Output the [X, Y] coordinate of the center of the cell containing the given text.  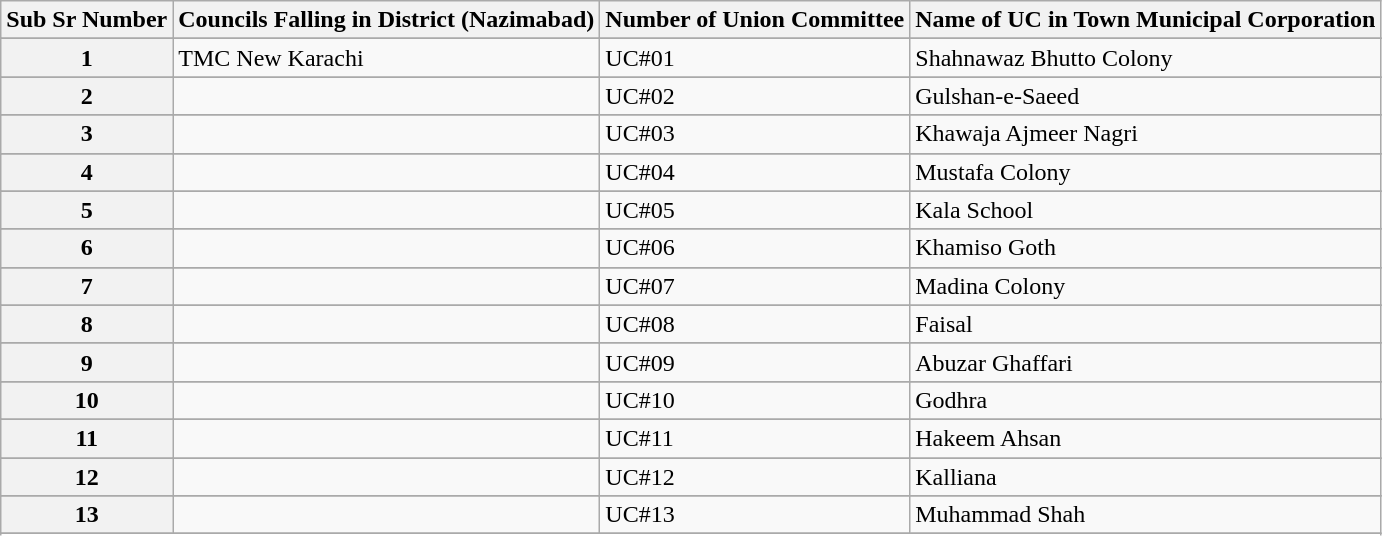
Kalliana [1146, 477]
UC#02 [755, 96]
Hakeem Ahsan [1146, 438]
UC#01 [755, 58]
UC#07 [755, 286]
Muhammad Shah [1146, 515]
Gulshan-e-Saeed [1146, 96]
UC#12 [755, 477]
11 [87, 438]
Khamiso Goth [1146, 248]
6 [87, 248]
UC#05 [755, 210]
Sub Sr Number [87, 20]
9 [87, 362]
Shahnawaz Bhutto Colony [1146, 58]
Godhra [1146, 400]
1 [87, 58]
UC#13 [755, 515]
2 [87, 96]
UC#09 [755, 362]
Kala School [1146, 210]
4 [87, 172]
Abuzar Ghaffari [1146, 362]
3 [87, 134]
13 [87, 515]
Number of Union Committee [755, 20]
10 [87, 400]
UC#03 [755, 134]
UC#06 [755, 248]
5 [87, 210]
Madina Colony [1146, 286]
12 [87, 477]
TMC New Karachi [386, 58]
UC#08 [755, 324]
Faisal [1146, 324]
Councils Falling in District (Nazimabad) [386, 20]
8 [87, 324]
Khawaja Ajmeer Nagri [1146, 134]
UC#04 [755, 172]
7 [87, 286]
UC#11 [755, 438]
Name of UC in Town Municipal Corporation [1146, 20]
Mustafa Colony [1146, 172]
UC#10 [755, 400]
